Capture the cell that displays the provided text and extract its [X, Y] central coordinate. 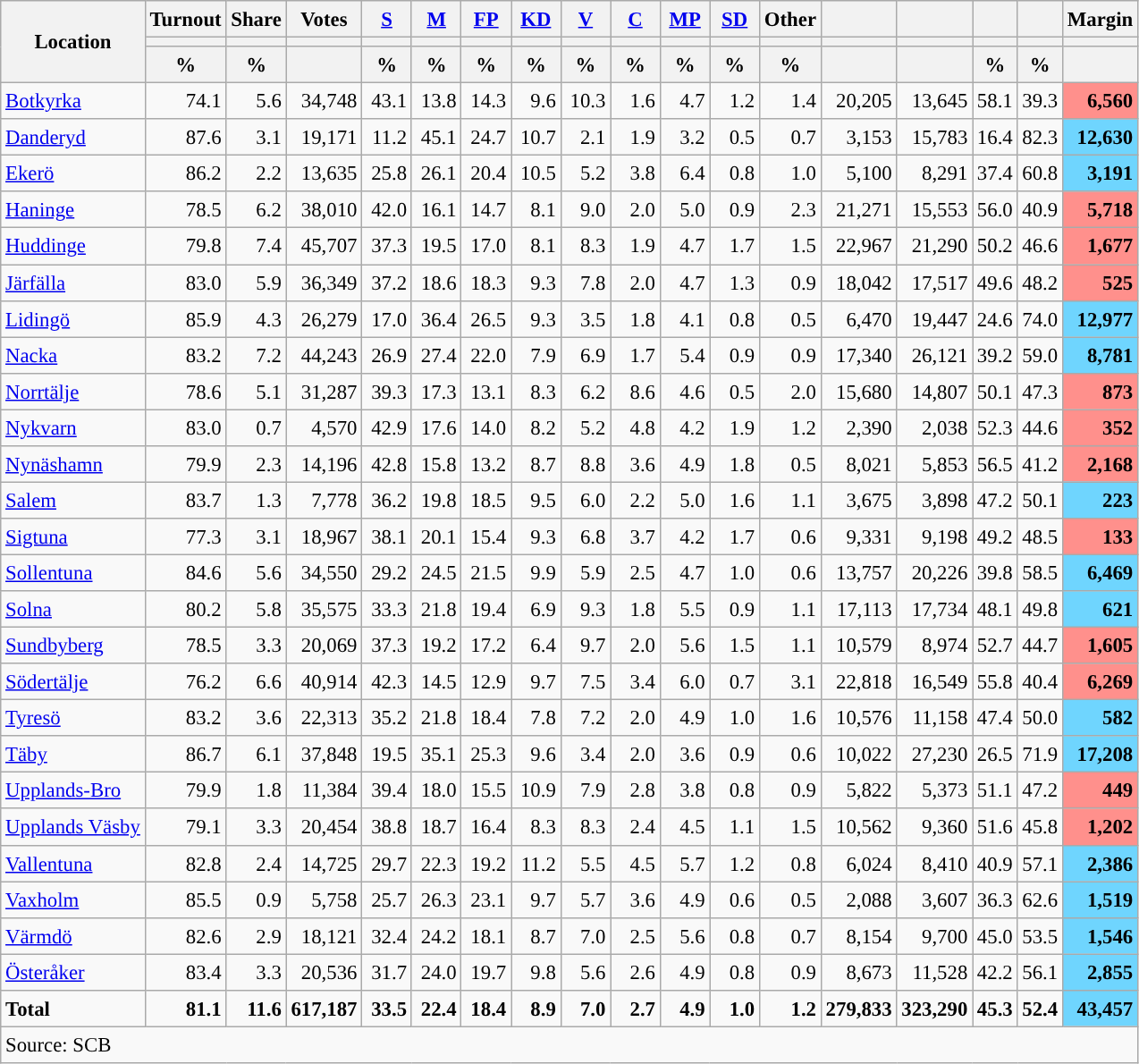
Other [790, 20]
323,290 [935, 1009]
3.2 [685, 138]
Sigtuna [73, 536]
45,707 [324, 247]
49.8 [1040, 610]
8,021 [858, 465]
62.6 [1040, 899]
25.8 [387, 173]
22,818 [858, 681]
36,349 [324, 283]
79.8 [186, 247]
27.4 [436, 356]
15.8 [436, 465]
Upplands Väsby [73, 828]
5,853 [935, 465]
83.7 [186, 501]
449 [1100, 790]
Österåker [73, 973]
FP [486, 20]
18.3 [486, 283]
56.1 [1040, 973]
74.0 [1040, 318]
2,088 [858, 899]
25.7 [387, 899]
24.0 [436, 973]
18,042 [858, 283]
223 [1100, 501]
Sollentuna [73, 572]
60.8 [1040, 173]
76.2 [186, 681]
13,757 [858, 572]
5,822 [858, 790]
18.1 [486, 935]
51.6 [995, 828]
1,202 [1100, 828]
49.6 [995, 283]
MP [685, 20]
48.5 [1040, 536]
Solna [73, 610]
Margin [1100, 20]
77.3 [186, 536]
Turnout [186, 20]
37.4 [995, 173]
14.0 [486, 427]
17.6 [436, 427]
50.2 [995, 247]
1,677 [1100, 247]
71.9 [1040, 755]
Haninge [73, 209]
20,069 [324, 646]
3,607 [935, 899]
8.9 [536, 1009]
86.2 [186, 173]
14.7 [486, 209]
Votes [324, 20]
2.1 [586, 138]
23.1 [486, 899]
3,191 [1100, 173]
17,517 [935, 283]
34,550 [324, 572]
14.5 [436, 681]
78.6 [186, 392]
9,360 [935, 828]
34,748 [324, 102]
33.3 [387, 610]
36.2 [387, 501]
11.6 [256, 1009]
36.4 [436, 318]
1.4 [790, 102]
16.1 [436, 209]
6,024 [858, 864]
2.6 [636, 973]
26.1 [436, 173]
5.8 [256, 610]
4.6 [685, 392]
39.4 [387, 790]
8,974 [935, 646]
617,187 [324, 1009]
19,171 [324, 138]
42.0 [387, 209]
25.3 [486, 755]
85.9 [186, 318]
SD [735, 20]
17,113 [858, 610]
17,340 [858, 356]
2,168 [1100, 465]
10.3 [586, 102]
35.2 [387, 719]
2.7 [636, 1009]
13,645 [935, 102]
Nacka [73, 356]
56.5 [995, 465]
5,718 [1100, 209]
Vallentuna [73, 864]
33.5 [387, 1009]
22.4 [436, 1009]
19.8 [436, 501]
13,635 [324, 173]
44,243 [324, 356]
6.6 [256, 681]
29.2 [387, 572]
15,553 [935, 209]
58.1 [995, 102]
6.8 [586, 536]
13.1 [486, 392]
57.1 [1040, 864]
9,700 [935, 935]
15.5 [486, 790]
10,562 [858, 828]
3.5 [586, 318]
18.7 [436, 828]
80.2 [186, 610]
1,546 [1100, 935]
46.6 [1040, 247]
17.2 [486, 646]
Botkyrka [73, 102]
3,898 [935, 501]
53.5 [1040, 935]
42.8 [387, 465]
84.6 [186, 572]
Järfälla [73, 283]
8.6 [636, 392]
20.4 [486, 173]
9.5 [536, 501]
21,290 [935, 247]
Total [73, 1009]
22,967 [858, 247]
4.1 [685, 318]
17.3 [436, 392]
582 [1100, 719]
525 [1100, 283]
56.0 [995, 209]
3,153 [858, 138]
24.6 [995, 318]
86.7 [186, 755]
12,977 [1100, 318]
3,675 [858, 501]
8,410 [935, 864]
10,022 [858, 755]
6,469 [1100, 572]
43,457 [1100, 1009]
Tyresö [73, 719]
40.4 [1040, 681]
22.0 [486, 356]
38.8 [387, 828]
18.5 [486, 501]
Sundbyberg [73, 646]
5,100 [858, 173]
15,680 [858, 392]
14,725 [324, 864]
1,605 [1100, 646]
11,158 [935, 719]
Upplands-Bro [73, 790]
Norrtälje [73, 392]
58.5 [1040, 572]
27,230 [935, 755]
Värmdö [73, 935]
8,291 [935, 173]
42.9 [387, 427]
38,010 [324, 209]
51.1 [995, 790]
19.4 [486, 610]
Täby [73, 755]
18.0 [436, 790]
C [636, 20]
2,855 [1100, 973]
13.2 [486, 465]
3.7 [636, 536]
Ekerö [73, 173]
7.5 [586, 681]
6,269 [1100, 681]
39.2 [995, 356]
Location [73, 42]
45.8 [1040, 828]
Vaxholm [73, 899]
9.9 [536, 572]
M [436, 20]
15.4 [486, 536]
18,121 [324, 935]
9,331 [858, 536]
873 [1100, 392]
55.8 [995, 681]
10.5 [536, 173]
14,196 [324, 465]
59.0 [1040, 356]
42.3 [387, 681]
24.7 [486, 138]
6,470 [858, 318]
22.3 [436, 864]
20,226 [935, 572]
83.4 [186, 973]
6.1 [256, 755]
47.3 [1040, 392]
18,967 [324, 536]
10.9 [536, 790]
8.2 [536, 427]
44.7 [1040, 646]
4.3 [256, 318]
22,313 [324, 719]
45.0 [995, 935]
82.6 [186, 935]
7.4 [256, 247]
Danderyd [73, 138]
4,570 [324, 427]
74.1 [186, 102]
5,373 [935, 790]
10,576 [858, 719]
5.1 [256, 392]
1,519 [1100, 899]
32.4 [387, 935]
S [387, 20]
7,778 [324, 501]
26,279 [324, 318]
5.4 [685, 356]
31,287 [324, 392]
36.3 [995, 899]
4.8 [636, 427]
50.0 [1040, 719]
Huddinge [73, 247]
37.2 [387, 283]
20,536 [324, 973]
6,560 [1100, 102]
40,914 [324, 681]
42.2 [995, 973]
Salem [73, 501]
52.7 [995, 646]
Nynäshamn [73, 465]
26,121 [935, 356]
10,579 [858, 646]
17,208 [1100, 755]
45.1 [436, 138]
13.8 [436, 102]
5,758 [324, 899]
8.8 [586, 465]
11,384 [324, 790]
2.9 [256, 935]
49.2 [995, 536]
81.1 [186, 1009]
45.3 [995, 1009]
21.5 [486, 572]
Share [256, 20]
26.9 [387, 356]
Source: SCB [569, 1044]
52.4 [1040, 1009]
2,386 [1100, 864]
35,575 [324, 610]
21,271 [858, 209]
24.2 [436, 935]
V [586, 20]
47.4 [995, 719]
14,807 [935, 392]
19,447 [935, 318]
24.5 [436, 572]
133 [1100, 536]
20,205 [858, 102]
12.9 [486, 681]
10.7 [536, 138]
31.7 [387, 973]
82.3 [1040, 138]
85.5 [186, 899]
79.1 [186, 828]
35.1 [436, 755]
17,734 [935, 610]
12,630 [1100, 138]
9.8 [536, 973]
Lidingö [73, 318]
9.0 [586, 209]
18.6 [436, 283]
8,154 [858, 935]
15,783 [935, 138]
48.2 [1040, 283]
44.6 [1040, 427]
20,454 [324, 828]
87.6 [186, 138]
2,390 [858, 427]
8,781 [1100, 356]
26.3 [436, 899]
41.2 [1040, 465]
39.8 [995, 572]
KD [536, 20]
16,549 [935, 681]
9,198 [935, 536]
20.1 [436, 536]
279,833 [858, 1009]
82.8 [186, 864]
Södertälje [73, 681]
52.3 [995, 427]
Nykvarn [73, 427]
43.1 [387, 102]
8,673 [858, 973]
14.3 [486, 102]
38.1 [387, 536]
37,848 [324, 755]
352 [1100, 427]
2,038 [935, 427]
48.1 [995, 610]
11,528 [935, 973]
621 [1100, 610]
29.7 [387, 864]
2.8 [636, 790]
19.7 [486, 973]
